From the cell containing the given text, extract its center point as (x, y) coordinate. 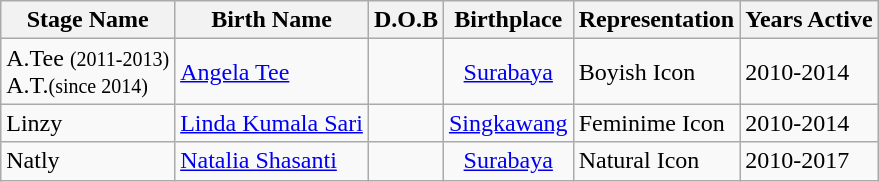
Feminime Icon (656, 123)
Singkawang (508, 123)
Stage Name (88, 20)
2010-2017 (809, 161)
Linzy (88, 123)
Linda Kumala Sari (272, 123)
A.Tee (2011-2013)A.T.(since 2014) (88, 72)
Birthplace (508, 20)
Years Active (809, 20)
Angela Tee (272, 72)
Natly (88, 161)
Boyish Icon (656, 72)
D.O.B (406, 20)
Natalia Shasanti (272, 161)
Representation (656, 20)
Birth Name (272, 20)
Natural Icon (656, 161)
